Output the [X, Y] coordinate of the center of the cell containing the given text.  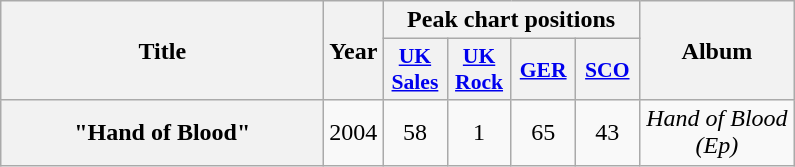
SCO [607, 70]
1 [479, 132]
Hand of Blood (Ep) [716, 132]
UK Rock [479, 70]
UK Sales [415, 70]
58 [415, 132]
GER [543, 70]
2004 [354, 132]
Title [162, 50]
Peak chart positions [511, 20]
"Hand of Blood" [162, 132]
65 [543, 132]
Album [716, 50]
43 [607, 132]
Year [354, 50]
